Provide the [X, Y] coordinate of the cell's center where the given text is located.  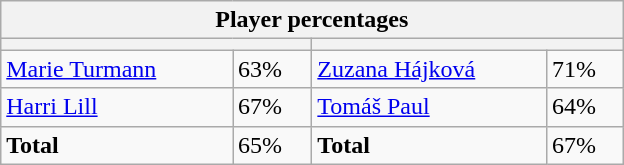
71% [584, 69]
Player percentages [312, 20]
Tomáš Paul [430, 107]
Harri Lill [117, 107]
65% [272, 145]
64% [584, 107]
Marie Turmann [117, 69]
63% [272, 69]
Zuzana Hájková [430, 69]
